Search for the cell housing the specified text and yield its [x, y] center coordinate. 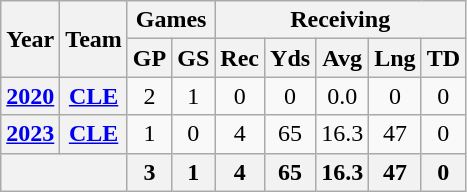
0.0 [342, 96]
GS [194, 58]
3 [149, 172]
Year [30, 39]
2020 [30, 96]
GP [149, 58]
Avg [342, 58]
Receiving [340, 20]
Rec [240, 58]
2023 [30, 134]
Yds [290, 58]
Lng [395, 58]
2 [149, 96]
Team [94, 39]
Games [170, 20]
TD [443, 58]
